Scan for the cell matching the given text and deliver its (x, y) coordinate at center. 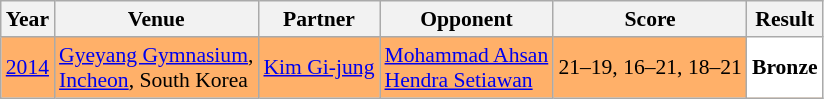
Year (28, 19)
Opponent (467, 19)
21–19, 16–21, 18–21 (650, 68)
Bronze (785, 68)
Kim Gi-jung (318, 68)
Gyeyang Gymnasium,Incheon, South Korea (156, 68)
Mohammad Ahsan Hendra Setiawan (467, 68)
2014 (28, 68)
Partner (318, 19)
Venue (156, 19)
Result (785, 19)
Score (650, 19)
